Provide the [x, y] coordinate of the cell's center where the given text is located.  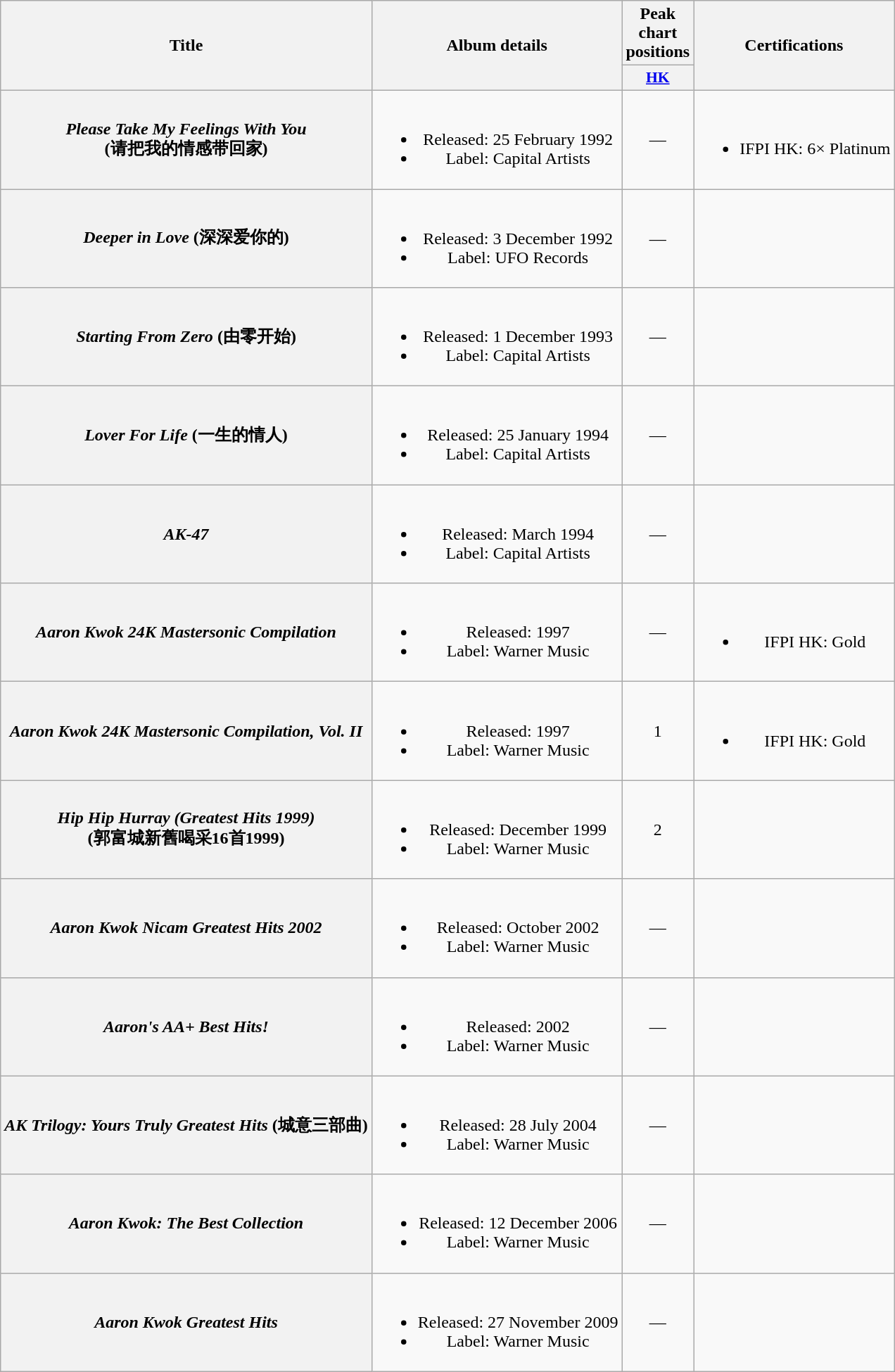
Released: 1 December 1993Label: Capital Artists [497, 337]
Please Take My Feelings With You(请把我的情感带回家) [186, 139]
Lover For Life (一生的情人) [186, 436]
Deeper in Love (深深爱你的) [186, 238]
Released: 25 February 1992Label: Capital Artists [497, 139]
Starting From Zero (由零开始) [186, 337]
Aaron Kwok Greatest Hits [186, 1322]
1 [658, 731]
Hip Hip Hurray (Greatest Hits 1999)(郭富城新舊喝采16首1999) [186, 830]
Released: 28 July 2004Label: Warner Music [497, 1125]
Released: 2002Label: Warner Music [497, 1027]
Peak chart positions [658, 33]
Album details [497, 46]
IFPI HK: 6× Platinum [794, 139]
Aaron Kwok Nicam Greatest Hits 2002 [186, 928]
Released: 12 December 2006Label: Warner Music [497, 1224]
AK Trilogy: Yours Truly Greatest Hits (城意三部曲) [186, 1125]
Released: 3 December 1992Label: UFO Records [497, 238]
Aaron Kwok 24K Mastersonic Compilation [186, 633]
Title [186, 46]
Released: March 1994Label: Capital Artists [497, 534]
Aaron's AA+ Best Hits! [186, 1027]
Certifications [794, 46]
Aaron Kwok 24K Mastersonic Compilation, Vol. II [186, 731]
Aaron Kwok: The Best Collection [186, 1224]
Released: October 2002Label: Warner Music [497, 928]
Released: December 1999Label: Warner Music [497, 830]
AK-47 [186, 534]
Released: 27 November 2009Label: Warner Music [497, 1322]
Released: 25 January 1994Label: Capital Artists [497, 436]
2 [658, 830]
HK [658, 78]
